Determine the (x, y) coordinate at the center of the cell enclosing the given text.  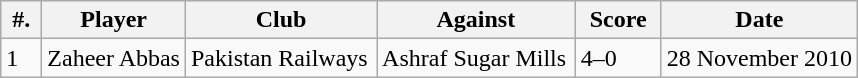
Ashraf Sugar Mills (476, 58)
1 (22, 58)
28 November 2010 (759, 58)
4–0 (618, 58)
Player (114, 20)
Pakistan Railways (280, 58)
Score (618, 20)
Club (280, 20)
Against (476, 20)
Date (759, 20)
Zaheer Abbas (114, 58)
#. (22, 20)
